Search for the cell housing the specified text and yield its (x, y) center coordinate. 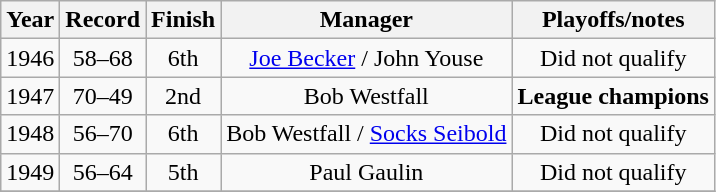
1948 (30, 134)
56–64 (103, 172)
56–70 (103, 134)
Year (30, 20)
Joe Becker / John Youse (366, 58)
58–68 (103, 58)
2nd (184, 96)
Record (103, 20)
Bob Westfall (366, 96)
Playoffs/notes (613, 20)
Finish (184, 20)
1947 (30, 96)
Manager (366, 20)
70–49 (103, 96)
Paul Gaulin (366, 172)
1949 (30, 172)
League champions (613, 96)
Bob Westfall / Socks Seibold (366, 134)
1946 (30, 58)
5th (184, 172)
